Return the (X, Y) coordinate for the center point of the cell that contains the specified text.  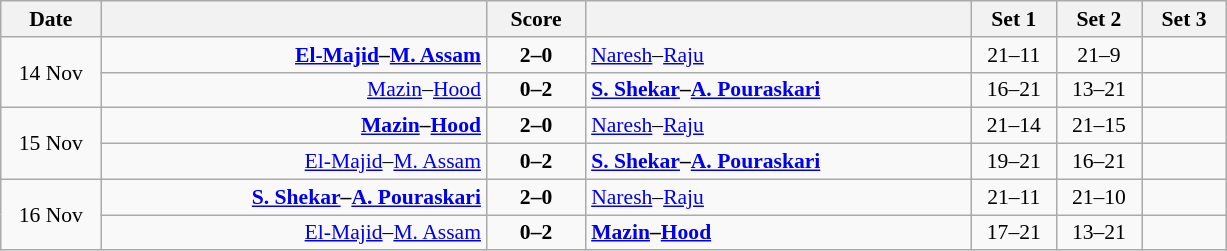
Score (536, 19)
16 Nov (51, 214)
21–9 (1098, 55)
Set 2 (1098, 19)
Set 3 (1184, 19)
21–14 (1014, 126)
19–21 (1014, 162)
17–21 (1014, 233)
21–10 (1098, 197)
14 Nov (51, 72)
Date (51, 19)
Set 1 (1014, 19)
21–15 (1098, 126)
15 Nov (51, 144)
